Output the [X, Y] coordinate of the center of the cell containing the given text.  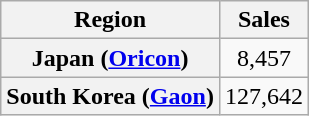
Sales [264, 20]
8,457 [264, 58]
127,642 [264, 96]
South Korea (Gaon) [110, 96]
Japan (Oricon) [110, 58]
Region [110, 20]
